Pinpoint the cell where the given text exists, returning its (x, y) midpoint coordinate. 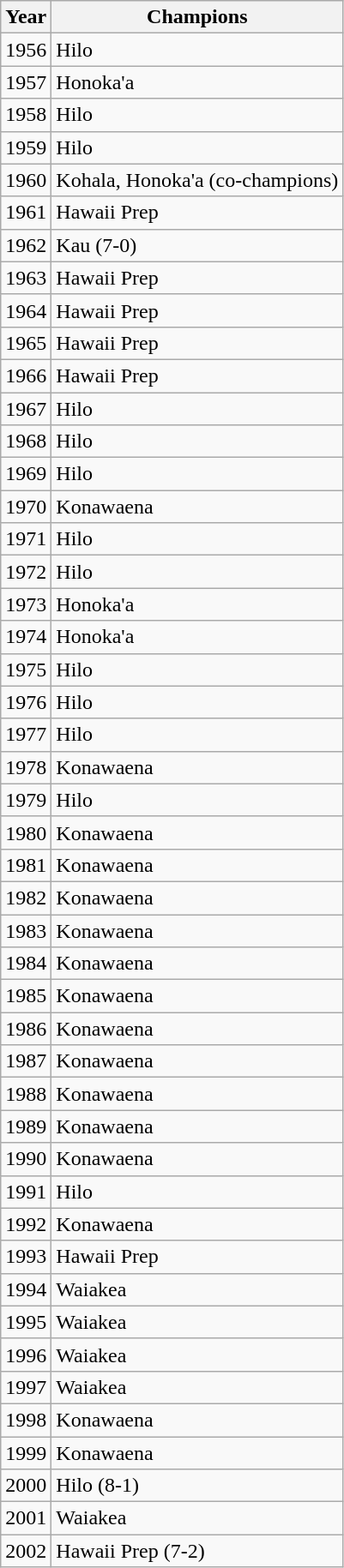
1971 (26, 539)
Kohala, Honoka'a (co-champions) (197, 180)
1988 (26, 1094)
1986 (26, 1029)
1979 (26, 800)
1970 (26, 507)
1967 (26, 409)
1958 (26, 115)
1998 (26, 1420)
1974 (26, 637)
1997 (26, 1387)
Kau (7-0) (197, 245)
1969 (26, 474)
1991 (26, 1192)
1961 (26, 213)
1981 (26, 865)
1972 (26, 572)
Year (26, 17)
1985 (26, 996)
1994 (26, 1289)
1956 (26, 50)
1959 (26, 147)
1996 (26, 1355)
1976 (26, 702)
1960 (26, 180)
1987 (26, 1061)
Hawaii Prep (7-2) (197, 1551)
1983 (26, 930)
1990 (26, 1159)
1977 (26, 735)
1989 (26, 1126)
1975 (26, 670)
Champions (197, 17)
1980 (26, 832)
1962 (26, 245)
1993 (26, 1257)
1957 (26, 82)
2000 (26, 1486)
2002 (26, 1551)
1964 (26, 310)
1984 (26, 964)
1968 (26, 442)
2001 (26, 1518)
1965 (26, 343)
1999 (26, 1453)
1995 (26, 1322)
1963 (26, 278)
1973 (26, 604)
Hilo (8-1) (197, 1486)
1992 (26, 1224)
1982 (26, 898)
1966 (26, 375)
1978 (26, 767)
